For the text-containing cell, return its midpoint in [x, y] coordinate format. 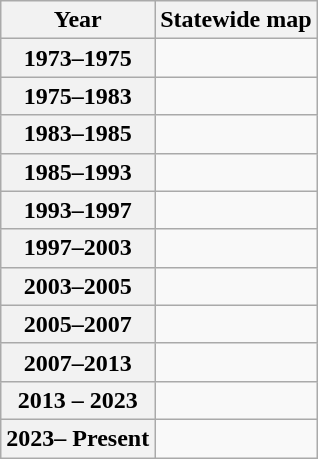
1983–1985 [78, 134]
2005–2007 [78, 324]
1997–2003 [78, 248]
Statewide map [236, 20]
1973–1975 [78, 58]
2007–2013 [78, 362]
Year [78, 20]
2003–2005 [78, 286]
2013 – 2023 [78, 400]
2023– Present [78, 438]
1993–1997 [78, 210]
1985–1993 [78, 172]
1975–1983 [78, 96]
